Provide the (x, y) coordinate of the cell's center where the given text is located.  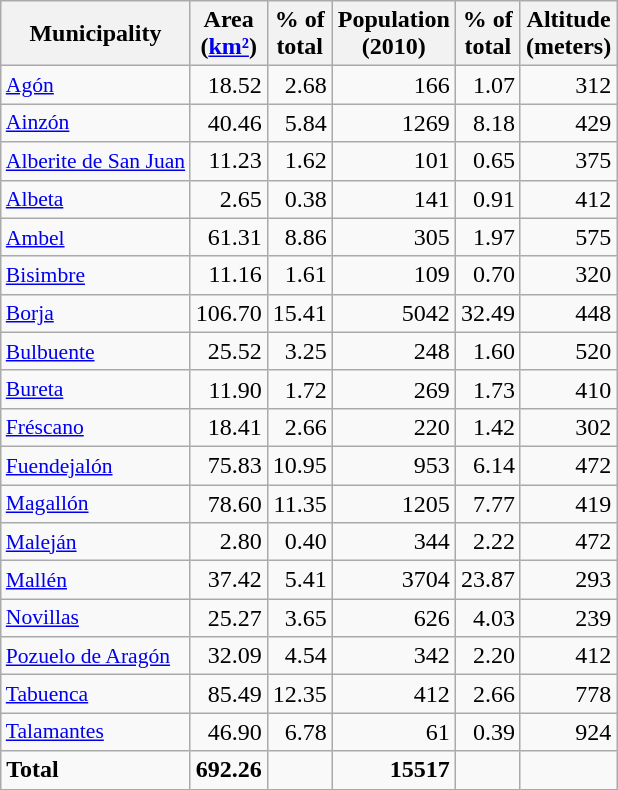
520 (568, 351)
Talamantes (96, 732)
11.16 (228, 275)
6.14 (488, 465)
Population(2010) (394, 34)
4.54 (300, 656)
Mallén (96, 580)
Magallón (96, 503)
924 (568, 732)
778 (568, 694)
1.72 (300, 389)
15.41 (300, 313)
32.09 (228, 656)
Pozuelo de Aragón (96, 656)
312 (568, 85)
11.90 (228, 389)
46.90 (228, 732)
166 (394, 85)
1.73 (488, 389)
1.97 (488, 237)
Ambel (96, 237)
2.20 (488, 656)
10.95 (300, 465)
Alberite de San Juan (96, 161)
11.35 (300, 503)
Area(km²) (228, 34)
Altitude(meters) (568, 34)
953 (394, 465)
Total (96, 770)
61.31 (228, 237)
429 (568, 123)
101 (394, 161)
40.46 (228, 123)
305 (394, 237)
1.62 (300, 161)
1.60 (488, 351)
0.40 (300, 542)
61 (394, 732)
1.42 (488, 427)
1.61 (300, 275)
320 (568, 275)
25.27 (228, 618)
Ainzón (96, 123)
78.60 (228, 503)
575 (568, 237)
25.52 (228, 351)
3704 (394, 580)
Bureta (96, 389)
0.39 (488, 732)
Fréscano (96, 427)
342 (394, 656)
3.65 (300, 618)
1269 (394, 123)
109 (394, 275)
Borja (96, 313)
0.91 (488, 199)
626 (394, 618)
410 (568, 389)
2.68 (300, 85)
0.65 (488, 161)
7.77 (488, 503)
2.80 (228, 542)
5.84 (300, 123)
106.70 (228, 313)
18.52 (228, 85)
302 (568, 427)
220 (394, 427)
0.70 (488, 275)
15517 (394, 770)
1.07 (488, 85)
248 (394, 351)
Maleján (96, 542)
4.03 (488, 618)
2.65 (228, 199)
2.22 (488, 542)
0.38 (300, 199)
5.41 (300, 580)
375 (568, 161)
6.78 (300, 732)
3.25 (300, 351)
Municipality (96, 34)
692.26 (228, 770)
Fuendejalón (96, 465)
5042 (394, 313)
18.41 (228, 427)
419 (568, 503)
23.87 (488, 580)
37.42 (228, 580)
Tabuenca (96, 694)
75.83 (228, 465)
11.23 (228, 161)
85.49 (228, 694)
1205 (394, 503)
239 (568, 618)
344 (394, 542)
448 (568, 313)
Bisimbre (96, 275)
12.35 (300, 694)
Bulbuente (96, 351)
32.49 (488, 313)
Agón (96, 85)
Albeta (96, 199)
293 (568, 580)
Novillas (96, 618)
8.86 (300, 237)
8.18 (488, 123)
269 (394, 389)
141 (394, 199)
